Search for the cell housing the specified text and yield its [x, y] center coordinate. 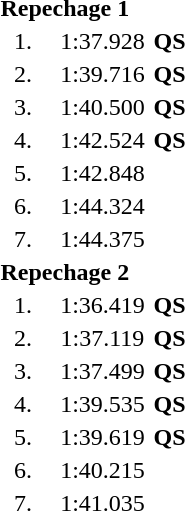
1:37.928 [102, 41]
1:39.535 [102, 404]
1:37.119 [102, 338]
1:40.215 [102, 470]
1:36.419 [102, 305]
1:44.375 [102, 239]
1:42.524 [102, 140]
1:42.848 [102, 173]
1:44.324 [102, 206]
1:37.499 [102, 371]
1:39.619 [102, 437]
1:40.500 [102, 107]
1:39.716 [102, 74]
